From the cell containing the given text, extract its center point as [x, y] coordinate. 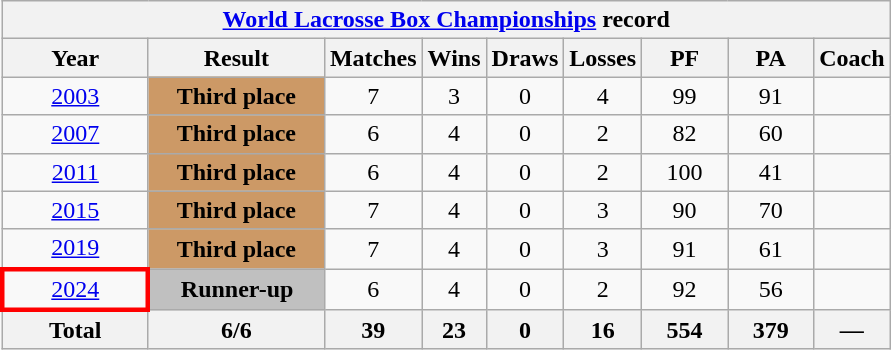
23 [454, 330]
2007 [75, 134]
90 [685, 210]
Runner-up [236, 290]
2024 [75, 290]
99 [685, 96]
16 [603, 330]
2019 [75, 249]
82 [685, 134]
56 [771, 290]
Result [236, 58]
379 [771, 330]
100 [685, 172]
Wins [454, 58]
70 [771, 210]
6/6 [236, 330]
39 [373, 330]
Draws [525, 58]
554 [685, 330]
2011 [75, 172]
92 [685, 290]
Matches [373, 58]
41 [771, 172]
Total [75, 330]
61 [771, 249]
World Lacrosse Box Championships record [446, 20]
PF [685, 58]
2015 [75, 210]
2003 [75, 96]
— [852, 330]
Year [75, 58]
PA [771, 58]
60 [771, 134]
Losses [603, 58]
Coach [852, 58]
